Determine the [X, Y] coordinate at the center of the cell enclosing the given text.  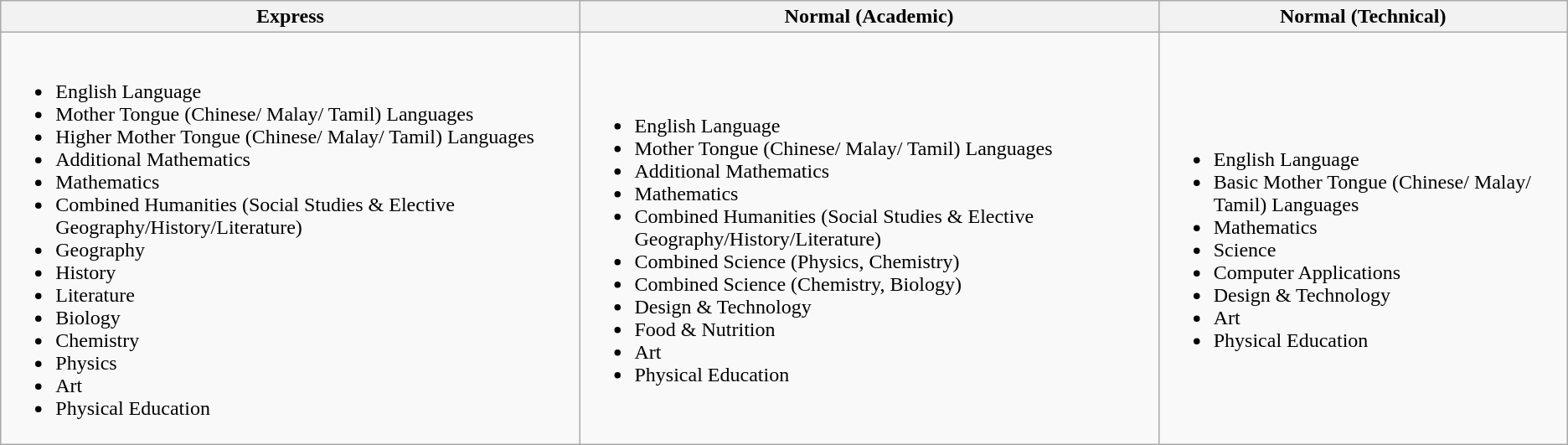
Express [290, 17]
Normal (Technical) [1363, 17]
Normal (Academic) [869, 17]
English LanguageBasic Mother Tongue (Chinese/ Malay/ Tamil) LanguagesMathematicsScienceComputer ApplicationsDesign & TechnologyArtPhysical Education [1363, 238]
